Scan for the cell matching the given text and deliver its (X, Y) coordinate at center. 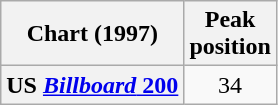
Peak position (230, 34)
Chart (1997) (92, 34)
34 (230, 85)
US Billboard 200 (92, 85)
